Extract the (x, y) coordinate from the center of the cell holding the provided text.  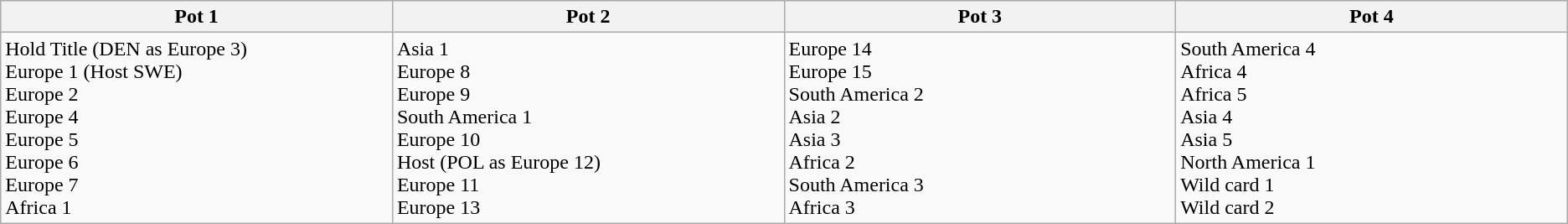
South America 4Africa 4Africa 5Asia 4Asia 5North America 1Wild card 1Wild card 2 (1372, 128)
Pot 4 (1372, 17)
Pot 2 (588, 17)
Hold Title (DEN as Europe 3)Europe 1 (Host SWE)Europe 2Europe 4Europe 5Europe 6Europe 7Africa 1 (197, 128)
Europe 14Europe 15South America 2Asia 2Asia 3Africa 2South America 3Africa 3 (980, 128)
Pot 1 (197, 17)
Pot 3 (980, 17)
Asia 1Europe 8Europe 9South America 1Europe 10Host (POL as Europe 12)Europe 11Europe 13 (588, 128)
